Locate the cell with the specified text and output its (x, y) center coordinate. 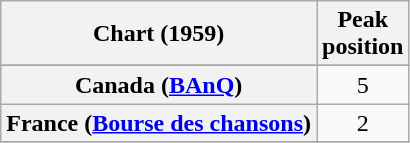
Chart (1959) (159, 34)
France (Bourse des chansons) (159, 123)
2 (362, 123)
Peakposition (362, 34)
5 (362, 85)
Canada (BAnQ) (159, 85)
